Find where the given text appears and provide that cell's center as (x, y) coordinate. 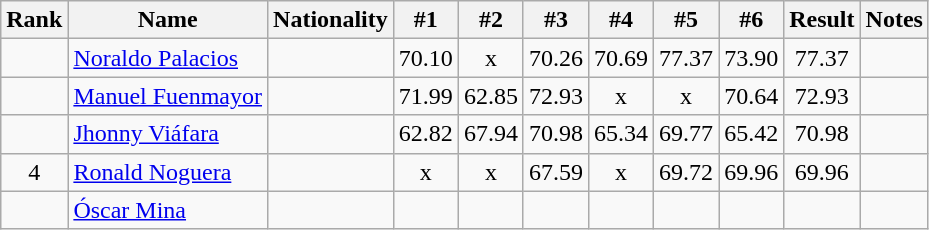
Name (168, 20)
67.94 (490, 134)
69.72 (686, 172)
73.90 (752, 58)
65.34 (620, 134)
70.64 (752, 96)
#6 (752, 20)
65.42 (752, 134)
#1 (426, 20)
70.10 (426, 58)
Ronald Noguera (168, 172)
Result (822, 20)
Nationality (331, 20)
Óscar Mina (168, 210)
#3 (556, 20)
Rank (34, 20)
62.82 (426, 134)
Manuel Fuenmayor (168, 96)
Noraldo Palacios (168, 58)
67.59 (556, 172)
Notes (894, 20)
70.69 (620, 58)
69.77 (686, 134)
71.99 (426, 96)
#4 (620, 20)
Jhonny Viáfara (168, 134)
70.26 (556, 58)
62.85 (490, 96)
#5 (686, 20)
#2 (490, 20)
4 (34, 172)
